For the text-containing cell, return its midpoint in (x, y) coordinate format. 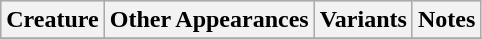
Creature (52, 20)
Other Appearances (209, 20)
Variants (363, 20)
Notes (446, 20)
